Find where the given text appears and provide that cell's center as [X, Y] coordinate. 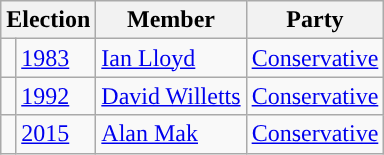
Election [48, 20]
Member [171, 20]
2015 [56, 134]
1983 [56, 58]
Party [315, 20]
1992 [56, 96]
David Willetts [171, 96]
Alan Mak [171, 134]
Ian Lloyd [171, 58]
